Search for the cell housing the specified text and yield its (x, y) center coordinate. 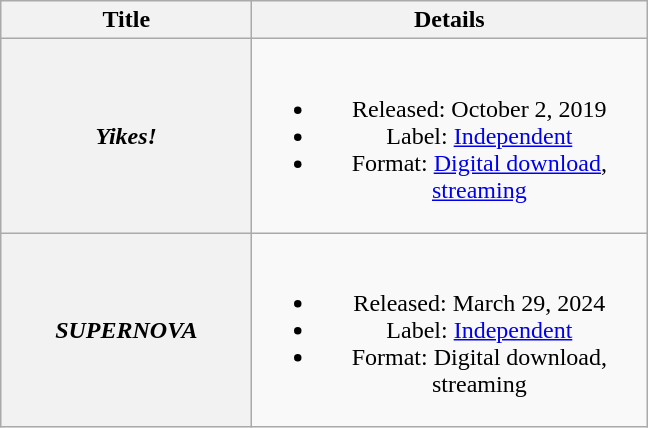
Released: March 29, 2024Label: IndependentFormat: Digital download, streaming (450, 330)
Yikes! (126, 136)
Title (126, 20)
Details (450, 20)
Released: October 2, 2019Label: IndependentFormat: Digital download, streaming (450, 136)
SUPERNOVA (126, 330)
